Capture the cell that displays the provided text and extract its (x, y) central coordinate. 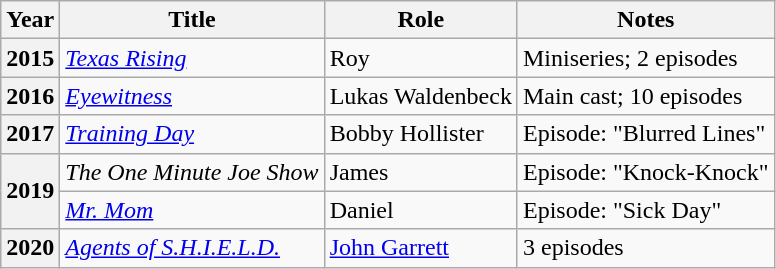
Episode: "Sick Day" (646, 210)
James (420, 172)
Bobby Hollister (420, 134)
Title (192, 20)
Roy (420, 58)
2015 (30, 58)
Daniel (420, 210)
Eyewitness (192, 96)
Notes (646, 20)
John Garrett (420, 248)
Role (420, 20)
2020 (30, 248)
2016 (30, 96)
Main cast; 10 episodes (646, 96)
2019 (30, 191)
Agents of S.H.I.E.L.D. (192, 248)
Texas Rising (192, 58)
Mr. Mom (192, 210)
3 episodes (646, 248)
The One Minute Joe Show (192, 172)
Year (30, 20)
Training Day (192, 134)
Lukas Waldenbeck (420, 96)
Episode: "Knock-Knock" (646, 172)
Miniseries; 2 episodes (646, 58)
2017 (30, 134)
Episode: "Blurred Lines" (646, 134)
